Locate the cell with the specified text and output its [x, y] center coordinate. 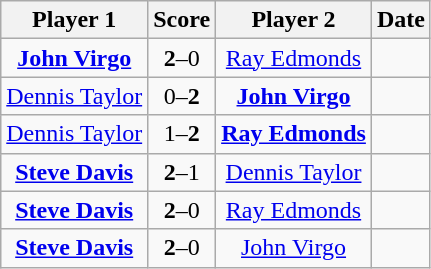
2–1 [182, 172]
1–2 [182, 134]
Player 1 [74, 20]
Score [182, 20]
0–2 [182, 96]
Player 2 [294, 20]
Date [400, 20]
